Locate the cell with the specified text and output its (X, Y) center coordinate. 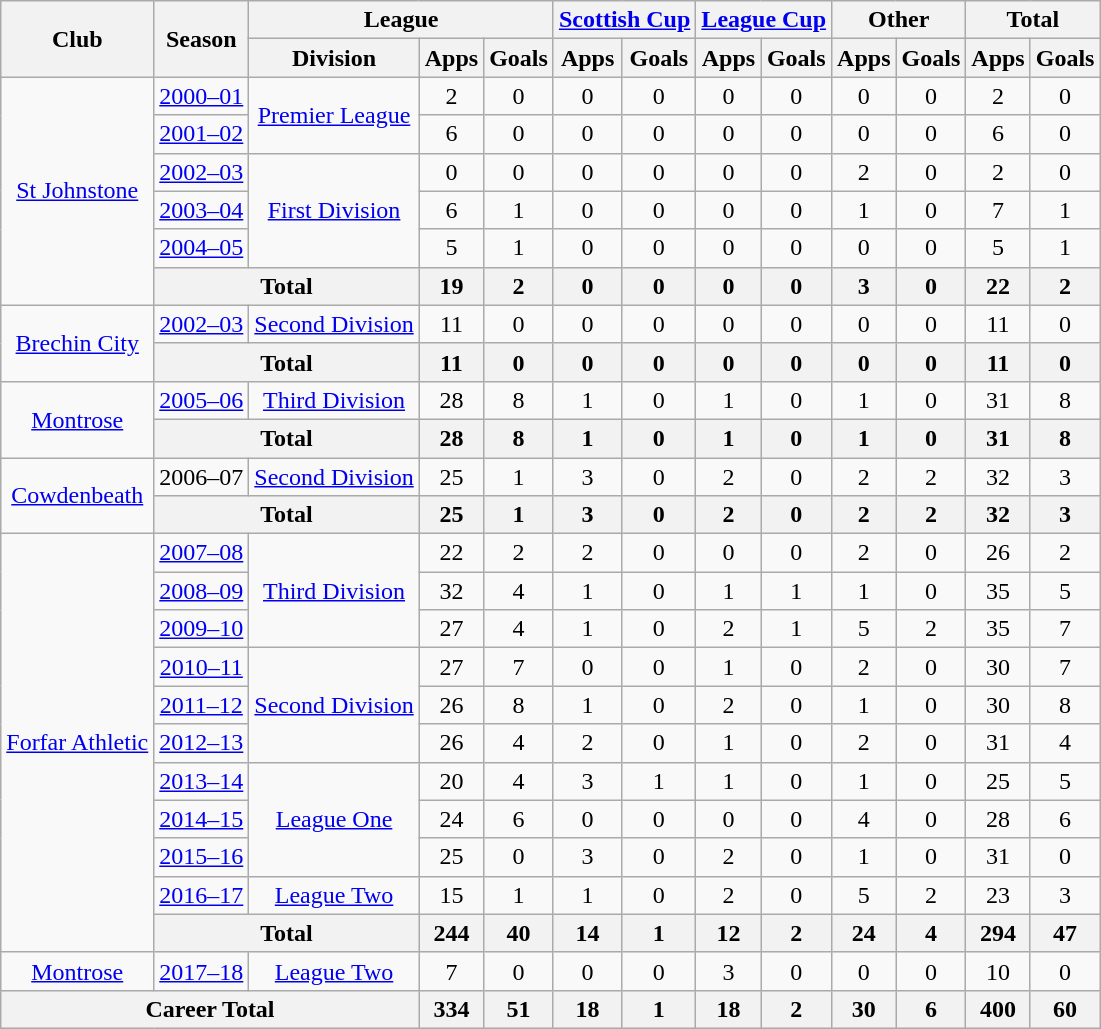
2015–16 (202, 857)
Brechin City (78, 343)
Club (78, 39)
Season (202, 39)
60 (1065, 1009)
244 (451, 933)
League One (334, 819)
St Johnstone (78, 191)
Career Total (210, 1009)
12 (728, 933)
2006–07 (202, 477)
First Division (334, 210)
Premier League (334, 115)
2016–17 (202, 895)
2014–15 (202, 819)
League Cup (764, 20)
Division (334, 58)
2001–02 (202, 134)
2008–09 (202, 591)
19 (451, 286)
15 (451, 895)
400 (998, 1009)
League (402, 20)
334 (451, 1009)
2005–06 (202, 400)
2012–13 (202, 743)
2013–14 (202, 781)
2007–08 (202, 553)
51 (519, 1009)
2011–12 (202, 705)
23 (998, 895)
Scottish Cup (624, 20)
2003–04 (202, 210)
47 (1065, 933)
2009–10 (202, 629)
40 (519, 933)
2017–18 (202, 971)
Cowdenbeath (78, 496)
2010–11 (202, 667)
14 (587, 933)
10 (998, 971)
2004–05 (202, 248)
2000–01 (202, 96)
Other (899, 20)
20 (451, 781)
294 (998, 933)
Forfar Athletic (78, 744)
